Search for the cell housing the specified text and yield its [x, y] center coordinate. 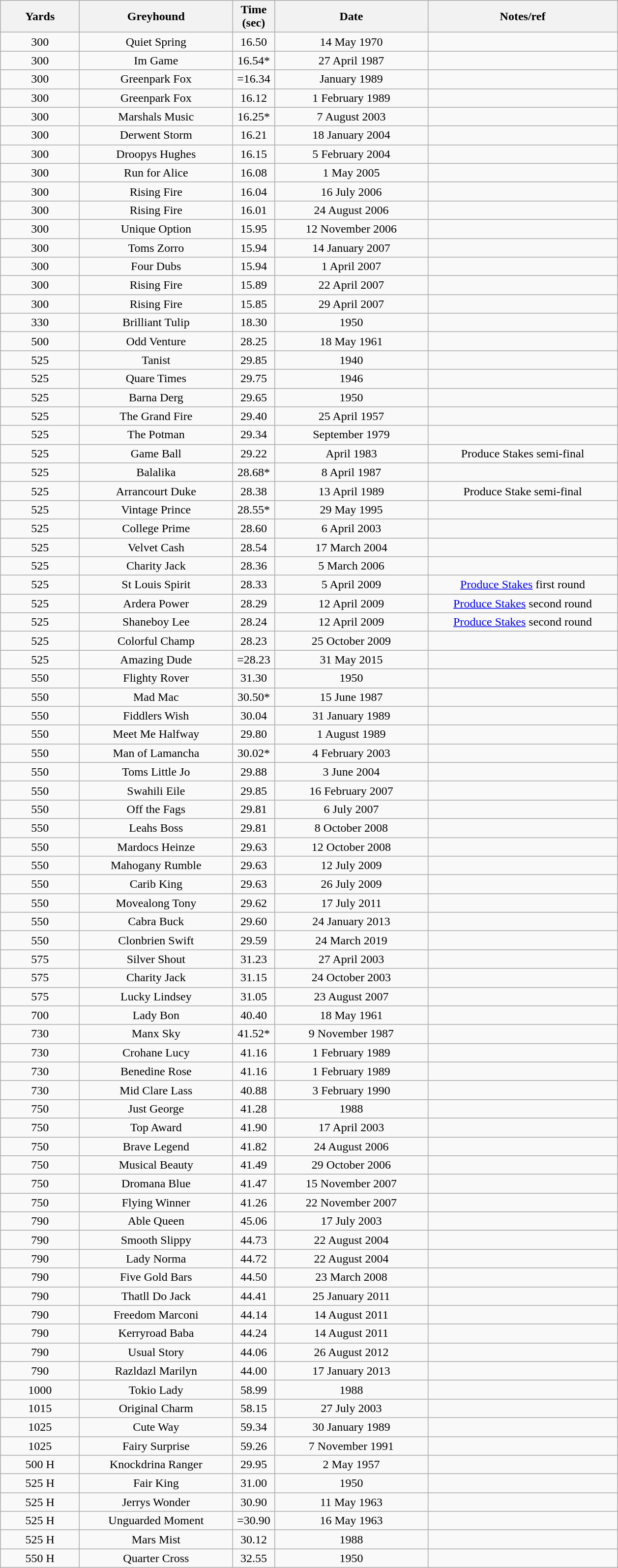
Crohane Lucy [156, 1053]
3 February 1990 [351, 1090]
41.52* [254, 1034]
Run for Alice [156, 173]
3 June 2004 [351, 772]
41.26 [254, 1203]
29.34 [254, 435]
27 April 1987 [351, 60]
29.75 [254, 379]
Leahs Boss [156, 828]
The Grand Fire [156, 416]
58.15 [254, 1408]
29.62 [254, 903]
Lady Bon [156, 1015]
22 November 2007 [351, 1203]
Mad Mac [156, 697]
Balalika [156, 472]
29 May 1995 [351, 510]
25 January 2011 [351, 1296]
Toms Zorro [156, 247]
15.89 [254, 285]
44.00 [254, 1371]
Quare Times [156, 379]
41.82 [254, 1146]
28.29 [254, 603]
1015 [40, 1408]
Tanist [156, 360]
59.34 [254, 1427]
Odd Venture [156, 341]
14 January 2007 [351, 247]
Mardocs Heinze [156, 846]
18 January 2004 [351, 135]
Velvet Cash [156, 547]
Im Game [156, 60]
30.12 [254, 1539]
Fair King [156, 1483]
30.50* [254, 697]
700 [40, 1015]
30.04 [254, 716]
22 April 2007 [351, 285]
Smooth Slippy [156, 1240]
7 August 2003 [351, 117]
24 October 2003 [351, 978]
29.65 [254, 397]
28.36 [254, 566]
31.23 [254, 959]
30 January 1989 [351, 1427]
Fairy Surprise [156, 1446]
45.06 [254, 1221]
Cabra Buck [156, 922]
16.54* [254, 60]
9 November 1987 [351, 1034]
Usual Story [156, 1352]
44.72 [254, 1259]
Time (sec) [254, 17]
16 May 1963 [351, 1521]
Top Award [156, 1127]
31.00 [254, 1483]
Lady Norma [156, 1259]
Mid Clare Lass [156, 1090]
St Louis Spirit [156, 585]
1000 [40, 1389]
44.14 [254, 1315]
59.26 [254, 1446]
15.85 [254, 304]
Movealong Tony [156, 903]
Shaneboy Lee [156, 622]
16.08 [254, 173]
40.40 [254, 1015]
Amazing Dude [156, 660]
Carib King [156, 884]
17 April 2003 [351, 1127]
16.15 [254, 154]
23 August 2007 [351, 996]
Fiddlers Wish [156, 716]
29 October 2006 [351, 1165]
5 February 2004 [351, 154]
28.54 [254, 547]
Vintage Prince [156, 510]
Greyhound [156, 17]
44.24 [254, 1333]
31.05 [254, 996]
16.12 [254, 98]
=30.90 [254, 1521]
12 October 2008 [351, 846]
2 May 1957 [351, 1465]
Barna Derg [156, 397]
Unguarded Moment [156, 1521]
29.40 [254, 416]
Produce Stake semi-final [523, 491]
Ardera Power [156, 603]
28.33 [254, 585]
The Potman [156, 435]
Cute Way [156, 1427]
330 [40, 323]
Able Queen [156, 1221]
=28.23 [254, 660]
16.01 [254, 210]
College Prime [156, 528]
17 March 2004 [351, 547]
8 April 1987 [351, 472]
13 April 1989 [351, 491]
29.80 [254, 734]
=16.34 [254, 79]
1946 [351, 379]
44.41 [254, 1296]
11 May 1963 [351, 1502]
4 February 2003 [351, 753]
17 July 2003 [351, 1221]
Meet Me Halfway [156, 734]
28.55* [254, 510]
April 1983 [351, 453]
Colorful Champ [156, 641]
Five Gold Bars [156, 1277]
16 July 2006 [351, 191]
Clonbrien Swift [156, 940]
Razldazl Marilyn [156, 1371]
Toms Little Jo [156, 772]
Flying Winner [156, 1203]
Flighty Rover [156, 678]
41.47 [254, 1184]
32.55 [254, 1558]
23 March 2008 [351, 1277]
1940 [351, 360]
Musical Beauty [156, 1165]
500 [40, 341]
Quiet Spring [156, 42]
Just George [156, 1109]
24 January 2013 [351, 922]
30.90 [254, 1502]
12 November 2006 [351, 229]
28.38 [254, 491]
Man of Lamancha [156, 753]
550 H [40, 1558]
28.24 [254, 622]
14 May 1970 [351, 42]
Produce Stakes semi-final [523, 453]
Manx Sky [156, 1034]
Tokio Lady [156, 1389]
Kerryroad Baba [156, 1333]
58.99 [254, 1389]
44.73 [254, 1240]
27 April 2003 [351, 959]
29.59 [254, 940]
25 October 2009 [351, 641]
17 January 2013 [351, 1371]
Dromana Blue [156, 1184]
26 July 2009 [351, 884]
Jerrys Wonder [156, 1502]
44.50 [254, 1277]
27 July 2003 [351, 1408]
31 January 1989 [351, 716]
16.21 [254, 135]
Derwent Storm [156, 135]
41.90 [254, 1127]
January 1989 [351, 79]
Notes/ref [523, 17]
8 October 2008 [351, 828]
16.50 [254, 42]
Arrancourt Duke [156, 491]
Date [351, 17]
24 March 2019 [351, 940]
1 August 1989 [351, 734]
Yards [40, 17]
Game Ball [156, 453]
29 April 2007 [351, 304]
1 May 2005 [351, 173]
31.30 [254, 678]
40.88 [254, 1090]
Four Dubs [156, 267]
26 August 2012 [351, 1352]
12 July 2009 [351, 866]
Thatll Do Jack [156, 1296]
31.15 [254, 978]
Mahogany Rumble [156, 866]
5 April 2009 [351, 585]
28.25 [254, 341]
31 May 2015 [351, 660]
30.02* [254, 753]
Knockdrina Ranger [156, 1465]
6 July 2007 [351, 809]
7 November 1991 [351, 1446]
17 July 2011 [351, 903]
29.60 [254, 922]
18.30 [254, 323]
Produce Stakes first round [523, 585]
15 November 2007 [351, 1184]
Lucky Lindsey [156, 996]
16.04 [254, 191]
September 1979 [351, 435]
Quarter Cross [156, 1558]
16.25* [254, 117]
25 April 1957 [351, 416]
16 February 2007 [351, 790]
15 June 1987 [351, 697]
Mars Mist [156, 1539]
1 April 2007 [351, 267]
Brave Legend [156, 1146]
Swahili Eile [156, 790]
Freedom Marconi [156, 1315]
29.88 [254, 772]
5 March 2006 [351, 566]
Original Charm [156, 1408]
Silver Shout [156, 959]
41.28 [254, 1109]
Brilliant Tulip [156, 323]
15.95 [254, 229]
Benedine Rose [156, 1071]
Off the Fags [156, 809]
44.06 [254, 1352]
28.23 [254, 641]
6 April 2003 [351, 528]
Unique Option [156, 229]
41.49 [254, 1165]
29.22 [254, 453]
28.60 [254, 528]
Droopys Hughes [156, 154]
500 H [40, 1465]
28.68* [254, 472]
29.95 [254, 1465]
Marshals Music [156, 117]
